Return (X, Y) of the center of cell containing provided text 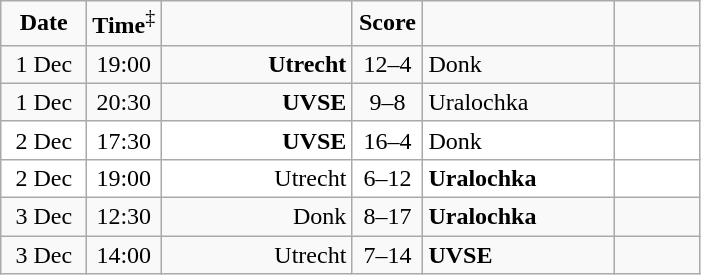
Time‡ (124, 24)
20:30 (124, 102)
7–14 (388, 255)
14:00 (124, 255)
6–12 (388, 178)
12:30 (124, 217)
Date (44, 24)
9–8 (388, 102)
8–17 (388, 217)
12–4 (388, 64)
17:30 (124, 140)
16–4 (388, 140)
Score (388, 24)
